From the cell containing the given text, extract its center point as (x, y) coordinate. 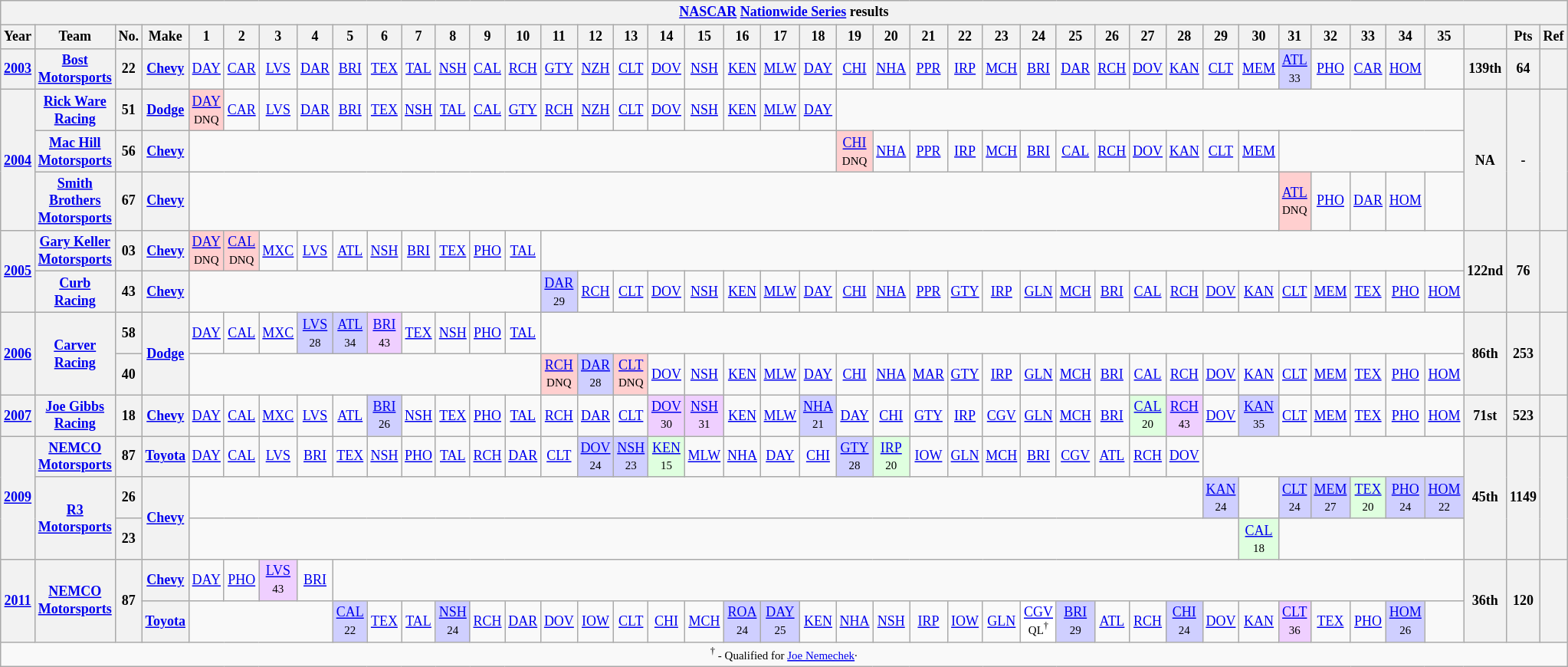
- (1524, 160)
BRI43 (385, 333)
NA (1485, 160)
40 (129, 374)
CGVQL† (1039, 621)
31 (1294, 37)
MAR (929, 374)
R3 Motorsports (75, 518)
IRP20 (891, 457)
NASCAR Nationwide Series results (784, 12)
10 (523, 37)
DAR29 (559, 292)
67 (129, 201)
Bost Motorsports (75, 69)
28 (1184, 37)
LVS43 (278, 580)
20 (891, 37)
21 (929, 37)
DAY25 (780, 621)
HOM22 (1444, 498)
2 (241, 37)
2005 (18, 271)
BRI26 (385, 416)
14 (667, 37)
1149 (1524, 498)
Carver Racing (75, 354)
11 (559, 37)
29 (1221, 37)
19 (855, 37)
Curb Racing (75, 292)
25 (1075, 37)
CHIDNQ (855, 151)
120 (1524, 601)
Team (75, 37)
DOV30 (667, 416)
LVS28 (316, 333)
ROA24 (743, 621)
ATLDNQ (1294, 201)
CLT24 (1294, 498)
12 (595, 37)
33 (1369, 37)
Rick Ware Racing (75, 110)
DAR28 (595, 374)
Make (166, 37)
GTY28 (855, 457)
RCHDNQ (559, 374)
8 (452, 37)
51 (129, 110)
30 (1259, 37)
43 (129, 292)
9 (487, 37)
139th (1485, 69)
2006 (18, 354)
32 (1330, 37)
NSH23 (631, 457)
CAL18 (1259, 539)
RCH43 (1184, 416)
27 (1148, 37)
Mac Hill Motorsports (75, 151)
35 (1444, 37)
2011 (18, 601)
NSH24 (452, 621)
1 (206, 37)
2004 (18, 160)
Pts (1524, 37)
34 (1406, 37)
KEN15 (667, 457)
NHA21 (818, 416)
ATL33 (1294, 69)
6 (385, 37)
HOM26 (1406, 621)
71st (1485, 416)
BRI29 (1075, 621)
Gary Keller Motorsports (75, 251)
Smith Brothers Motorsports (75, 201)
17 (780, 37)
KAN35 (1259, 416)
4 (316, 37)
03 (129, 251)
CLTDNQ (631, 374)
45th (1485, 498)
7 (418, 37)
36th (1485, 601)
253 (1524, 354)
KAN24 (1221, 498)
ATL34 (349, 333)
† - Qualified for Joe Nemechek· (784, 654)
15 (704, 37)
523 (1524, 416)
13 (631, 37)
CALDNQ (241, 251)
MEM27 (1330, 498)
NSH31 (704, 416)
24 (1039, 37)
122nd (1485, 271)
Joe Gibbs Racing (75, 416)
PHO24 (1406, 498)
No. (129, 37)
Ref (1553, 37)
CHI24 (1184, 621)
CLT36 (1294, 621)
64 (1524, 69)
16 (743, 37)
TEX20 (1369, 498)
2007 (18, 416)
58 (129, 333)
5 (349, 37)
2003 (18, 69)
76 (1524, 271)
86th (1485, 354)
56 (129, 151)
CAL22 (349, 621)
CAL20 (1148, 416)
3 (278, 37)
DOV24 (595, 457)
Year (18, 37)
2009 (18, 498)
